For the text-containing cell, return its midpoint in [x, y] coordinate format. 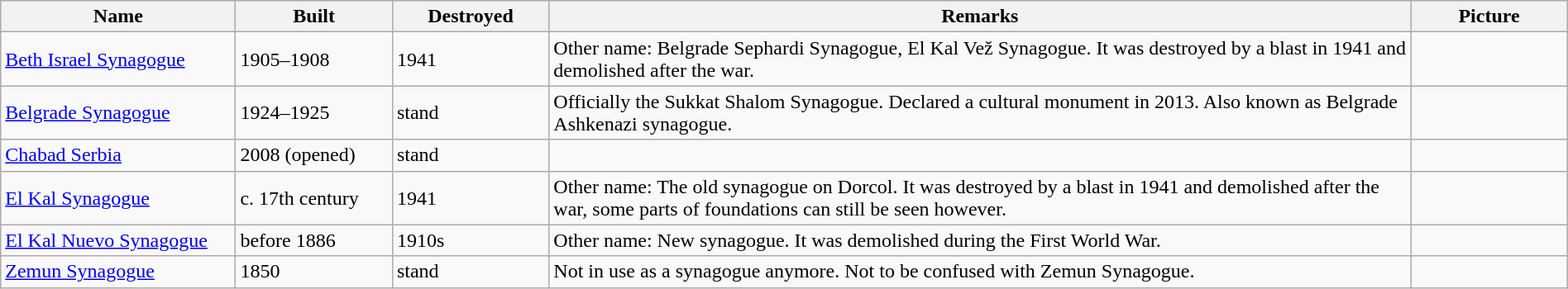
Remarks [980, 17]
Belgrade Synagogue [118, 112]
El Kal Synagogue [118, 198]
Beth Israel Synagogue [118, 59]
Zemun Synagogue [118, 272]
Destroyed [470, 17]
1905–1908 [314, 59]
1924–1925 [314, 112]
El Kal Nuevo Synagogue [118, 240]
1850 [314, 272]
Name [118, 17]
Officially the Sukkat Shalom Synagogue. Declared a cultural monument in 2013. Also known as Belgrade Ashkenazi synagogue. [980, 112]
Chabad Serbia [118, 155]
Picture [1489, 17]
2008 (opened) [314, 155]
Built [314, 17]
Not in use as a synagogue anymore. Not to be confused with Zemun Synagogue. [980, 272]
Other name: Belgrade Sephardi Synagogue, El Kal Vež Synagogue. It was destroyed by a blast in 1941 and demolished after the war. [980, 59]
before 1886 [314, 240]
c. 17th century [314, 198]
Other name: New synagogue. It was demolished during the First World War. [980, 240]
1910s [470, 240]
